Find where the given text appears and provide that cell's center as [X, Y] coordinate. 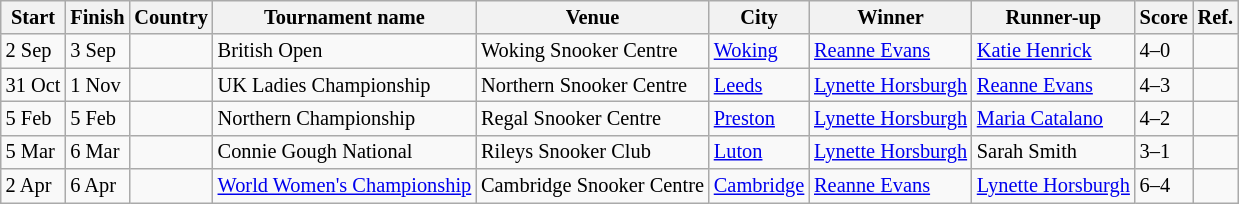
Winner [890, 17]
Preston [759, 118]
Finish [97, 17]
4–2 [1164, 118]
Connie Gough National [344, 152]
Northern Championship [344, 118]
4–3 [1164, 85]
Rileys Snooker Club [592, 152]
Northern Snooker Centre [592, 85]
31 Oct [34, 85]
Luton [759, 152]
Katie Henrick [1054, 51]
Runner-up [1054, 17]
6–4 [1164, 186]
3–1 [1164, 152]
Score [1164, 17]
Sarah Smith [1054, 152]
City [759, 17]
Start [34, 17]
Leeds [759, 85]
Cambridge Snooker Centre [592, 186]
World Women's Championship [344, 186]
Maria Catalano [1054, 118]
1 Nov [97, 85]
6 Apr [97, 186]
3 Sep [97, 51]
Woking [759, 51]
British Open [344, 51]
6 Mar [97, 152]
Tournament name [344, 17]
4–0 [1164, 51]
2 Sep [34, 51]
Cambridge [759, 186]
2 Apr [34, 186]
Ref. [1216, 17]
Woking Snooker Centre [592, 51]
Country [170, 17]
Venue [592, 17]
Regal Snooker Centre [592, 118]
UK Ladies Championship [344, 85]
5 Mar [34, 152]
